Detect which cell encompasses the target text, then output its (X, Y) center coordinate. 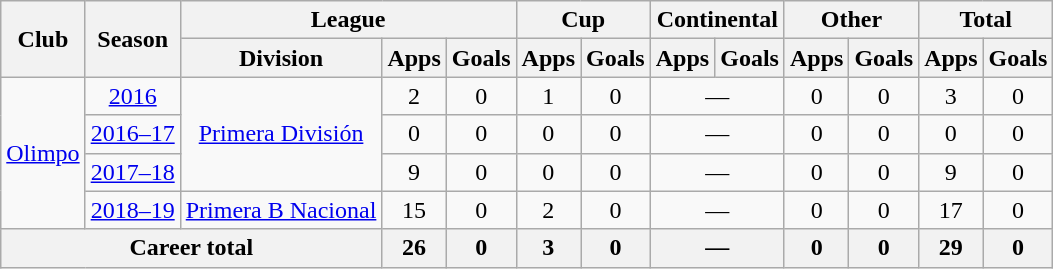
Total (986, 20)
Division (281, 58)
1 (548, 96)
2016–17 (132, 134)
Continental (717, 20)
2018–19 (132, 210)
17 (951, 210)
15 (414, 210)
2017–18 (132, 172)
Cup (583, 20)
Other (851, 20)
Primera B Nacional (281, 210)
2016 (132, 96)
Career total (192, 248)
Primera División (281, 134)
Club (43, 39)
26 (414, 248)
Season (132, 39)
29 (951, 248)
Olimpo (43, 153)
League (348, 20)
